Find where the given text appears and provide that cell's center as [x, y] coordinate. 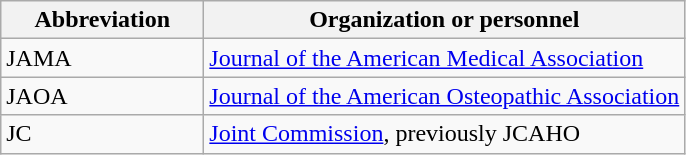
Journal of the American Osteopathic Association [444, 96]
Organization or personnel [444, 20]
JAMA [102, 58]
Abbreviation [102, 20]
JC [102, 134]
JAOA [102, 96]
Joint Commission, previously JCAHO [444, 134]
Journal of the American Medical Association [444, 58]
